Scan for the cell matching the given text and deliver its [x, y] coordinate at center. 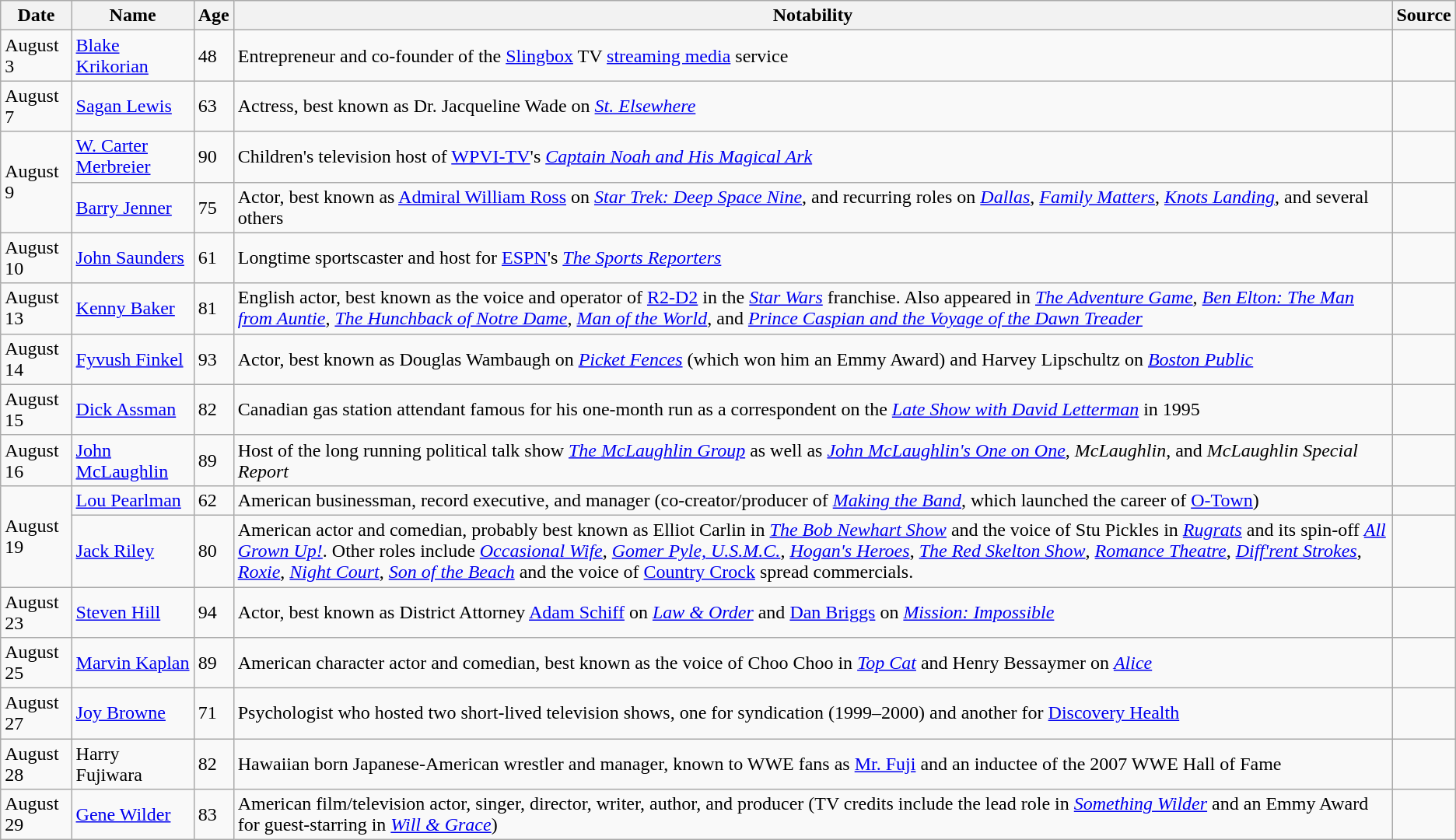
August 14 [36, 359]
Gene Wilder [132, 815]
71 [213, 714]
American character actor and comedian, best known as the voice of Choo Choo in Top Cat and Henry Bessaymer on Alice [813, 663]
48 [213, 56]
Jack Riley [132, 551]
Harry Fujiwara [132, 764]
August 7 [36, 106]
August 28 [36, 764]
Blake Krikorian [132, 56]
Source [1423, 16]
Joy Browne [132, 714]
Actress, best known as Dr. Jacqueline Wade on St. Elsewhere [813, 106]
Age [213, 16]
John McLaughlin [132, 460]
Date [36, 16]
Lou Pearlman [132, 500]
81 [213, 308]
Name [132, 16]
August 13 [36, 308]
August 23 [36, 611]
Marvin Kaplan [132, 663]
94 [213, 611]
August 27 [36, 714]
August 10 [36, 258]
75 [213, 207]
Actor, best known as Douglas Wambaugh on Picket Fences (which won him an Emmy Award) and Harvey Lipschultz on Boston Public [813, 359]
August 9 [36, 182]
Steven Hill [132, 611]
Fyvush Finkel [132, 359]
Longtime sportscaster and host for ESPN's The Sports Reporters [813, 258]
62 [213, 500]
61 [213, 258]
93 [213, 359]
Notability [813, 16]
Hawaiian born Japanese-American wrestler and manager, known to WWE fans as Mr. Fuji and an inductee of the 2007 WWE Hall of Fame [813, 764]
Children's television host of WPVI-TV's Captain Noah and His Magical Ark [813, 157]
Actor, best known as District Attorney Adam Schiff on Law & Order and Dan Briggs on Mission: Impossible [813, 611]
63 [213, 106]
August 25 [36, 663]
Sagan Lewis [132, 106]
American businessman, record executive, and manager (co-creator/producer of Making the Band, which launched the career of O-Town) [813, 500]
Psychologist who hosted two short-lived television shows, one for syndication (1999–2000) and another for Discovery Health [813, 714]
Host of the long running political talk show The McLaughlin Group as well as John McLaughlin's One on One, McLaughlin, and McLaughlin Special Report [813, 460]
August 19 [36, 536]
August 16 [36, 460]
August 29 [36, 815]
W. Carter Merbreier [132, 157]
John Saunders [132, 258]
August 3 [36, 56]
Barry Jenner [132, 207]
83 [213, 815]
Kenny Baker [132, 308]
Entrepreneur and co-founder of the Slingbox TV streaming media service [813, 56]
80 [213, 551]
90 [213, 157]
August 15 [36, 409]
Canadian gas station attendant famous for his one-month run as a correspondent on the Late Show with David Letterman in 1995 [813, 409]
Dick Assman [132, 409]
